Capture the cell that displays the provided text and extract its (X, Y) central coordinate. 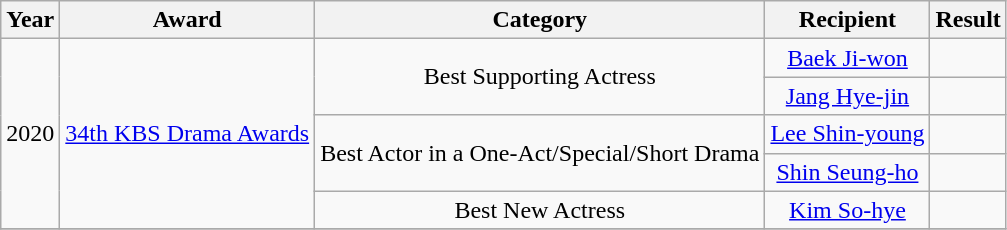
Best Supporting Actress (540, 77)
Shin Seung-ho (848, 172)
Award (188, 20)
34th KBS Drama Awards (188, 134)
Recipient (848, 20)
Best New Actress (540, 210)
Jang Hye-jin (848, 96)
Result (968, 20)
Year (30, 20)
Kim So-hye (848, 210)
Category (540, 20)
Baek Ji-won (848, 58)
Best Actor in a One-Act/Special/Short Drama (540, 153)
Lee Shin-young (848, 134)
2020 (30, 134)
